Search for the cell housing the specified text and yield its (X, Y) center coordinate. 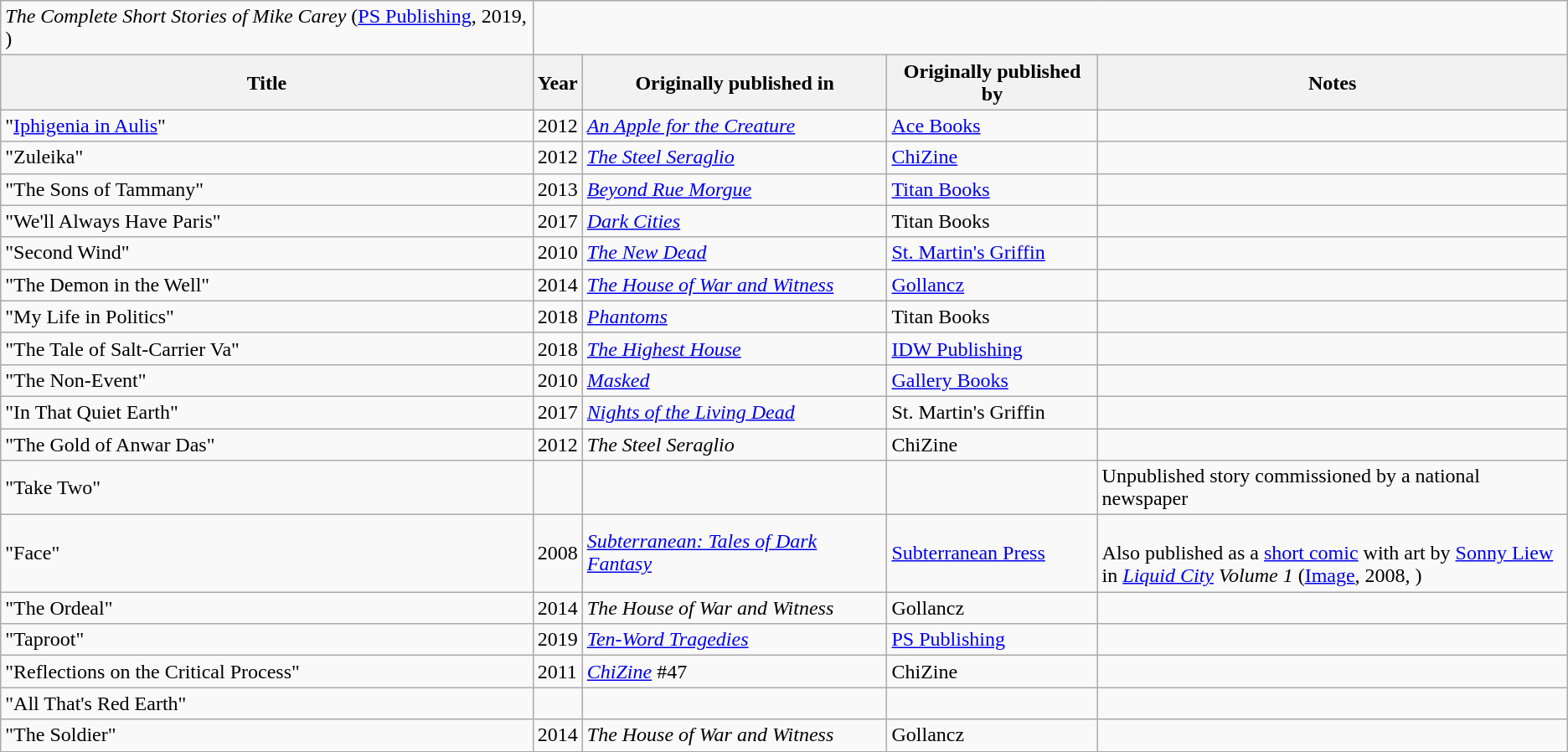
The Highest House (735, 348)
"Reflections on the Critical Process" (266, 672)
Gallery Books (992, 380)
Ten-Word Tragedies (735, 640)
"The Demon in the Well" (266, 285)
Title (266, 82)
ChiZine #47 (735, 672)
Phantoms (735, 317)
The Complete Short Stories of Mike Carey (PS Publishing, 2019, ) (266, 28)
"All That's Red Earth" (266, 703)
2008 (558, 554)
"The Soldier" (266, 735)
Dark Cities (735, 221)
"Take Two" (266, 487)
2019 (558, 640)
"The Gold of Anwar Das" (266, 445)
Masked (735, 380)
"My Life in Politics" (266, 317)
Unpublished story commissioned by a national newspaper (1332, 487)
Originally published by (992, 82)
"In That Quiet Earth" (266, 412)
Subterranean: Tales of Dark Fantasy (735, 554)
"Second Wind" (266, 253)
2013 (558, 189)
IDW Publishing (992, 348)
The New Dead (735, 253)
"The Non-Event" (266, 380)
"The Ordeal" (266, 608)
An Apple for the Creature (735, 126)
"Zuleika" (266, 157)
Subterranean Press (992, 554)
"Iphigenia in Aulis" (266, 126)
"Face" (266, 554)
"The Sons of Tammany" (266, 189)
Year (558, 82)
"Taproot" (266, 640)
Notes (1332, 82)
Nights of the Living Dead (735, 412)
2011 (558, 672)
Originally published in (735, 82)
Ace Books (992, 126)
"We'll Always Have Paris" (266, 221)
PS Publishing (992, 640)
Also published as a short comic with art by Sonny Liewin Liquid City Volume 1 (Image, 2008, ) (1332, 554)
"The Tale of Salt-Carrier Va" (266, 348)
Beyond Rue Morgue (735, 189)
